Scan for the cell matching the given text and deliver its [X, Y] coordinate at center. 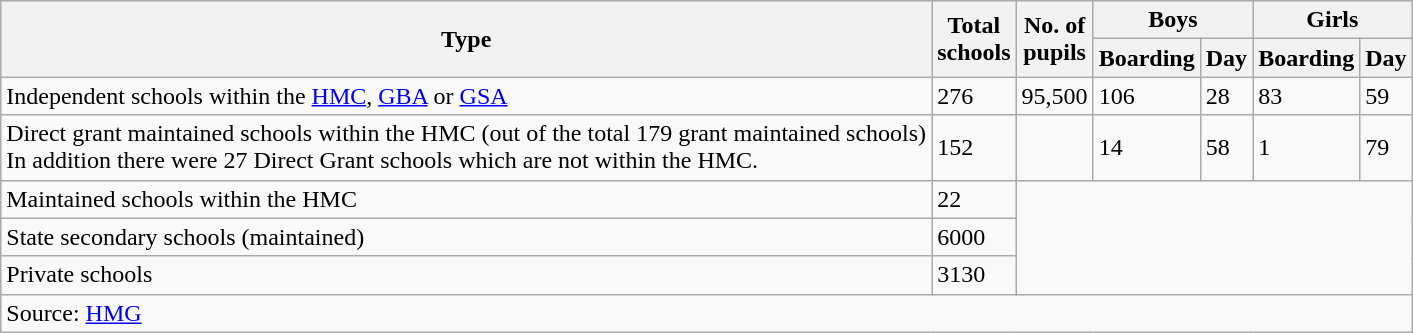
79 [1386, 148]
152 [974, 148]
59 [1386, 96]
28 [1226, 96]
14 [1146, 148]
3130 [974, 275]
106 [1146, 96]
Totalschools [974, 39]
Boys [1172, 20]
58 [1226, 148]
95,500 [1054, 96]
22 [974, 199]
Maintained schools within the HMC [466, 199]
276 [974, 96]
Private schools [466, 275]
No. of pupils [1054, 39]
Independent schools within the HMC, GBA or GSA [466, 96]
6000 [974, 237]
83 [1306, 96]
State secondary schools (maintained) [466, 237]
Source: HMG [706, 313]
1 [1306, 148]
Girls [1332, 20]
Type [466, 39]
